Extract the [x, y] coordinate from the center of the cell holding the provided text.  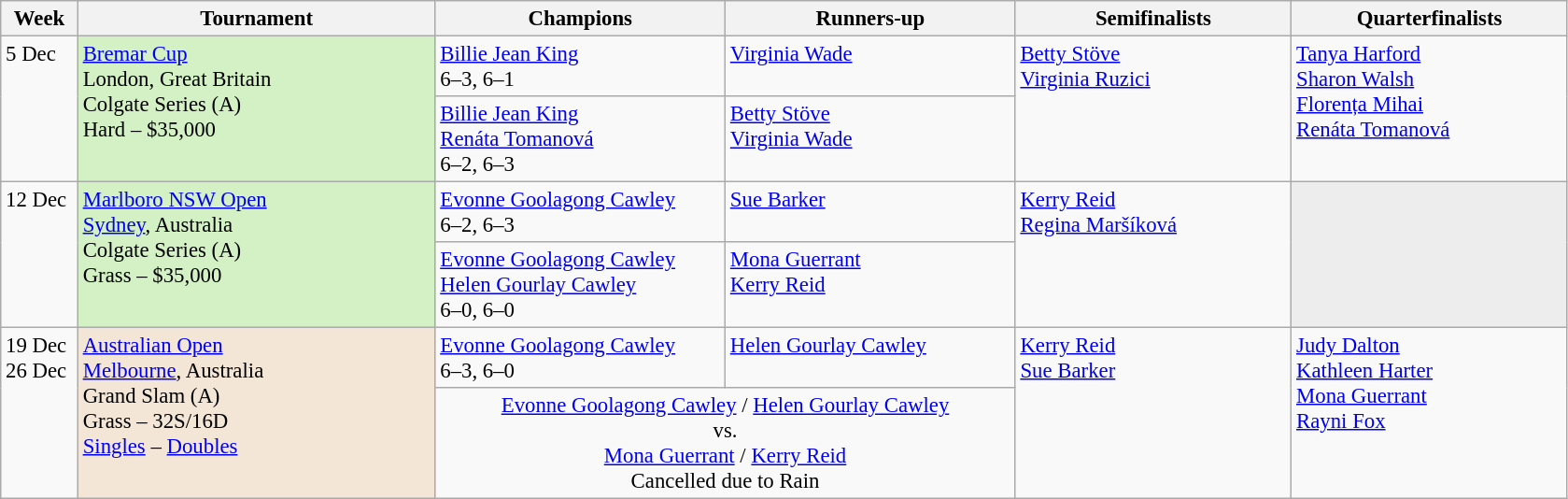
Evonne Goolagong Cawley 6–3, 6–0 [581, 359]
Betty Stöve Virginia Wade [870, 139]
Helen Gourlay Cawley [870, 359]
Evonne Goolagong Cawley 6–2, 6–3 [581, 213]
Semifinalists [1153, 19]
19 Dec26 Dec [39, 413]
Virginia Wade [870, 67]
Billie Jean King 6–3, 6–1 [581, 67]
Week [39, 19]
Australian Open Melbourne, AustraliaGrand Slam (A)Grass – 32S/16DSingles – Doubles [256, 413]
Betty Stöve Virginia Ruzici [1153, 109]
12 Dec [39, 255]
Evonne Goolagong Cawley Helen Gourlay Cawley 6–0, 6–0 [581, 285]
Kerry Reid Sue Barker [1153, 413]
Billie Jean King Renáta Tomanová 6–2, 6–3 [581, 139]
Champions [581, 19]
Quarterfinalists [1430, 19]
Kerry Reid Regina Maršíková [1153, 255]
5 Dec [39, 109]
Tournament [256, 19]
Runners-up [870, 19]
Mona Guerrant Kerry Reid [870, 285]
Bremar CupLondon, Great BritainColgate Series (A)Hard – $35,000 [256, 109]
Sue Barker [870, 213]
Marlboro NSW OpenSydney, Australia Colgate Series (A)Grass – $35,000 [256, 255]
Tanya Harford Sharon Walsh Florența Mihai Renáta Tomanová [1430, 109]
Judy Dalton Kathleen Harter Mona Guerrant Rayni Fox [1430, 413]
